Return the (X, Y) coordinate for the center point of the cell that contains the specified text.  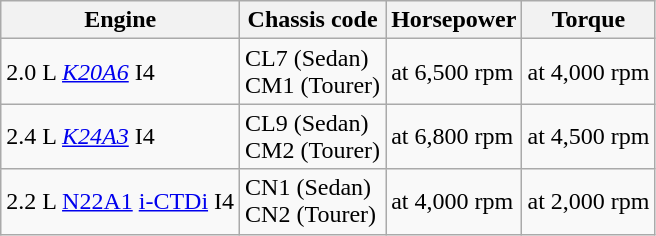
CL9 (Sedan)CM2 (Tourer) (313, 136)
Chassis code (313, 20)
Engine (120, 20)
at 2,000 rpm (588, 202)
at 4,500 rpm (588, 136)
CN1 (Sedan)CN2 (Tourer) (313, 202)
at 6,500 rpm (454, 72)
2.4 L K24A3 I4 (120, 136)
Torque (588, 20)
2.0 L K20A6 I4 (120, 72)
CL7 (Sedan)CM1 (Tourer) (313, 72)
Horsepower (454, 20)
2.2 L N22A1 i-CTDi I4 (120, 202)
at 6,800 rpm (454, 136)
